Detect which cell encompasses the target text, then output its (X, Y) center coordinate. 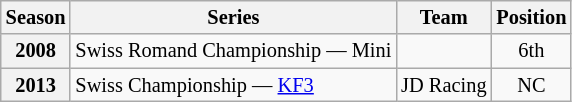
Team (444, 17)
2013 (36, 85)
Swiss Romand Championship — Mini (233, 51)
Position (531, 17)
2008 (36, 51)
Season (36, 17)
NC (531, 85)
6th (531, 51)
Swiss Championship — KF3 (233, 85)
Series (233, 17)
JD Racing (444, 85)
